Identify which cell holds the provided text, then report its [x, y] central coordinate. 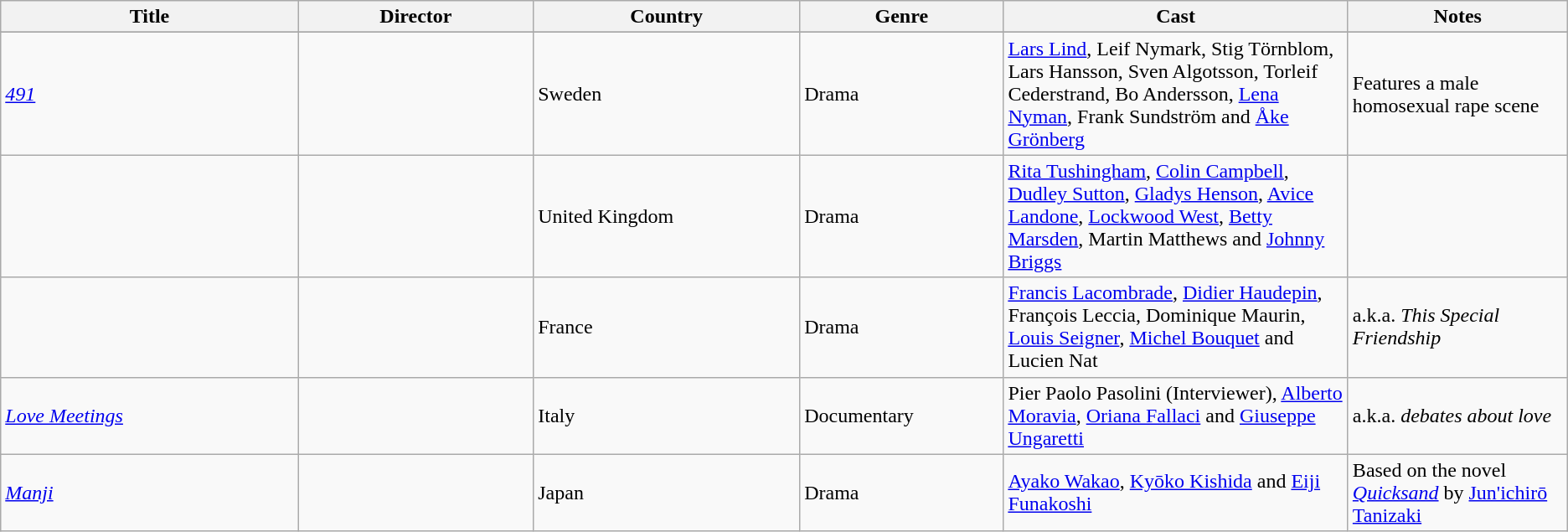
Features a male homosexual rape scene [1457, 94]
Japan [667, 493]
491 [149, 94]
Rita Tushingham, Colin Campbell, Dudley Sutton, Gladys Henson, Avice Landone, Lockwood West, Betty Marsden, Martin Matthews and Johnny Briggs [1176, 216]
France [667, 327]
Title [149, 17]
Manji [149, 493]
Documentary [901, 416]
a.k.a. debates about love [1457, 416]
a.k.a. This Special Friendship [1457, 327]
Based on the novel Quicksand by Jun'ichirō Tanizaki [1457, 493]
Country [667, 17]
Genre [901, 17]
Italy [667, 416]
Love Meetings [149, 416]
Sweden [667, 94]
United Kingdom [667, 216]
Cast [1176, 17]
Lars Lind, Leif Nymark, Stig Törnblom, Lars Hansson, Sven Algotsson, Torleif Cederstrand, Bo Andersson, Lena Nyman, Frank Sundström and Åke Grönberg [1176, 94]
Francis Lacombrade, Didier Haudepin, François Leccia, Dominique Maurin, Louis Seigner, Michel Bouquet and Lucien Nat [1176, 327]
Pier Paolo Pasolini (Interviewer), Alberto Moravia, Oriana Fallaci and Giuseppe Ungaretti [1176, 416]
Director [415, 17]
Ayako Wakao, Kyōko Kishida and Eiji Funakoshi [1176, 493]
Notes [1457, 17]
